Output the (x, y) coordinate of the center of the cell containing the given text.  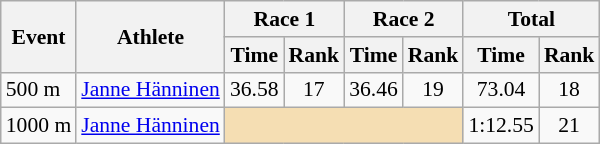
1000 m (38, 126)
19 (434, 90)
Event (38, 36)
73.04 (500, 90)
36.46 (374, 90)
Race 2 (404, 19)
500 m (38, 90)
Race 1 (284, 19)
18 (570, 90)
17 (314, 90)
Athlete (150, 36)
21 (570, 126)
Total (531, 19)
36.58 (254, 90)
1:12.55 (500, 126)
